Provide the (X, Y) coordinate of the cell's center where the given text is located.  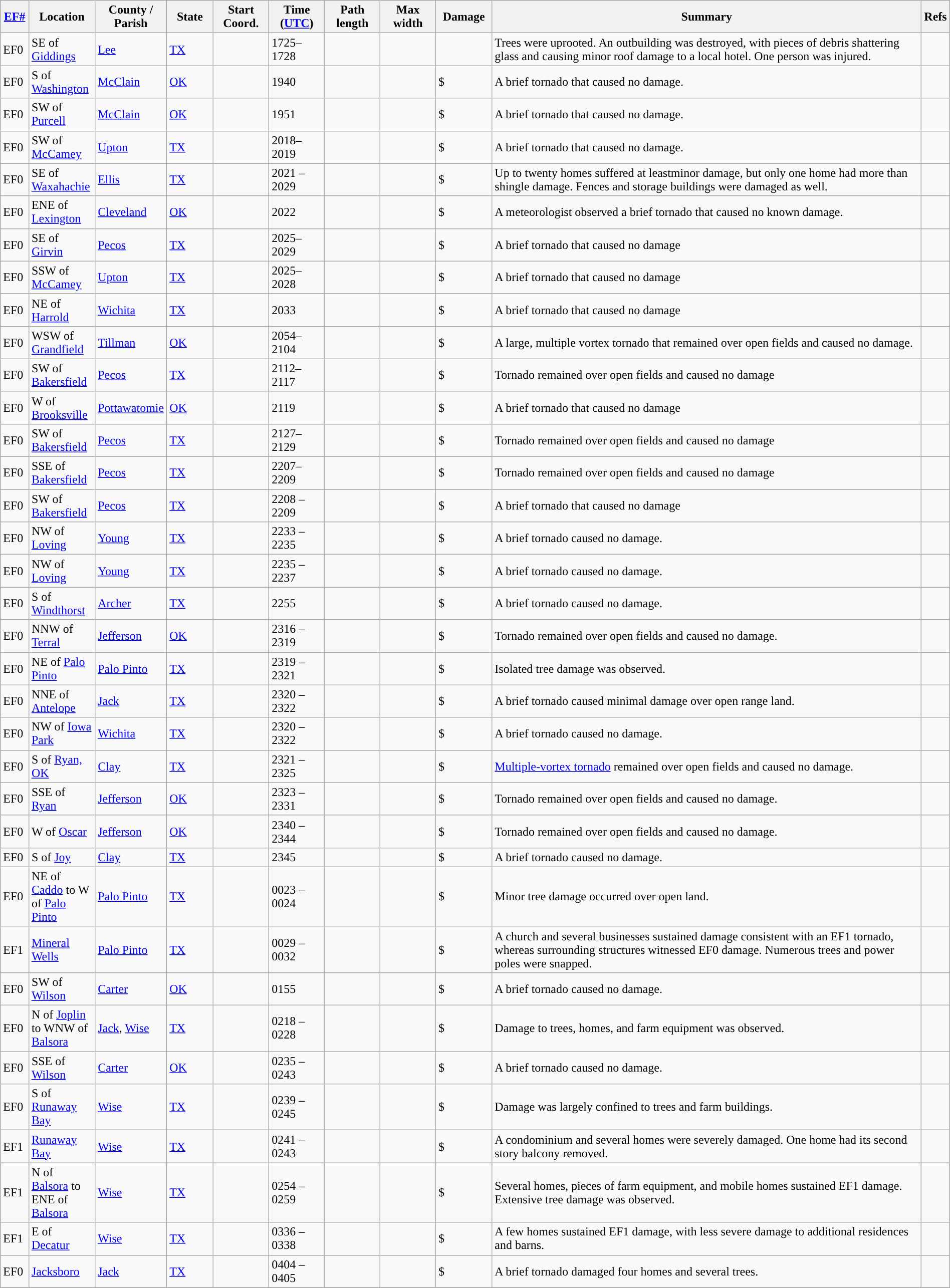
N of Balsora to ENE of Balsora (62, 1192)
W of Brooksville (62, 408)
A brief tornado damaged four homes and several trees. (706, 1271)
Damage to trees, homes, and farm equipment was observed. (706, 1028)
S of Ryan, OK (62, 766)
2022 (297, 212)
A condominium and several homes were severely damaged. One home had its second story balcony removed. (706, 1146)
State (190, 17)
Start Coord. (241, 17)
A large, multiple vortex tornado that remained over open fields and caused no damage. (706, 343)
Cleveland (131, 212)
A few homes sustained EF1 damage, with less severe damage to additional residences and barns. (706, 1238)
0254 – 0259 (297, 1192)
2345 (297, 857)
Jacksboro (62, 1271)
0218 – 0228 (297, 1028)
0239 – 0245 (297, 1107)
Location (62, 17)
S of Joy (62, 857)
2021 – 2029 (297, 179)
2054–2104 (297, 343)
S of Windthorst (62, 603)
2233 – 2235 (297, 538)
Ellis (131, 179)
1940 (297, 82)
SW of McCamey (62, 147)
2018–2019 (297, 147)
Runaway Bay (62, 1146)
SSE of Bakersfield (62, 473)
NW of Iowa Park (62, 733)
SSE of Wilson (62, 1068)
County / Parish (131, 17)
Several homes, pieces of farm equipment, and mobile homes sustained EF1 damage. Extensive tree damage was observed. (706, 1192)
SE of Giddings (62, 49)
0241 – 0243 (297, 1146)
0235 – 0243 (297, 1068)
NE of Palo Pinto (62, 668)
2323 – 2331 (297, 799)
Damage (463, 17)
A brief tornado caused minimal damage over open range land. (706, 701)
Time (UTC) (297, 17)
Mineral Wells (62, 950)
0155 (297, 989)
SSW of McCamey (62, 278)
Pottawatomie (131, 408)
1951 (297, 114)
Summary (706, 17)
NE of Harrold (62, 310)
2119 (297, 408)
N of Joplin to WNW of Balsora (62, 1028)
2033 (297, 310)
2319 – 2321 (297, 668)
Isolated tree damage was observed. (706, 668)
2316 – 2319 (297, 636)
0023 – 0024 (297, 897)
NNE of Antelope (62, 701)
SE of Girvin (62, 244)
0029 – 0032 (297, 950)
ENE of Lexington (62, 212)
2321 – 2325 (297, 766)
NE of Caddo to W of Palo Pinto (62, 897)
EF# (15, 17)
NNW of Terral (62, 636)
Archer (131, 603)
0336 – 0338 (297, 1238)
SSE of Ryan (62, 799)
0404 – 0405 (297, 1271)
2255 (297, 603)
2207–2209 (297, 473)
Damage was largely confined to trees and farm buildings. (706, 1107)
SW of Purcell (62, 114)
W of Oscar (62, 832)
Path length (353, 17)
S of Washington (62, 82)
2208 – 2209 (297, 506)
S of Runaway Bay (62, 1107)
Jack, Wise (131, 1028)
Multiple-vortex tornado remained over open fields and caused no damage. (706, 766)
WSW of Grandfield (62, 343)
A meteorologist observed a brief tornado that caused no known damage. (706, 212)
Up to twenty homes suffered at leastminor damage, but only one home had more than shingle damage. Fences and storage buildings were damaged as well. (706, 179)
SE of Waxahachie (62, 179)
SW of Wilson (62, 989)
2112–2117 (297, 375)
Max width (408, 17)
1725–1728 (297, 49)
2235 – 2237 (297, 571)
Refs (936, 17)
2127–2129 (297, 441)
Tillman (131, 343)
Lee (131, 49)
2025–2029 (297, 244)
2340 – 2344 (297, 832)
Minor tree damage occurred over open land. (706, 897)
2025–2028 (297, 278)
E of Decatur (62, 1238)
